Identify which cell holds the provided text, then report its [X, Y] central coordinate. 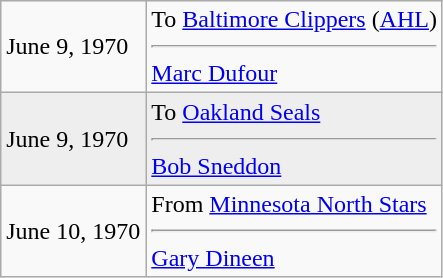
June 10, 1970 [74, 231]
To Oakland SealsBob Sneddon [294, 139]
To Baltimore Clippers (AHL)Marc Dufour [294, 47]
From Minnesota North StarsGary Dineen [294, 231]
